Pinpoint the cell where the given text exists, returning its [x, y] midpoint coordinate. 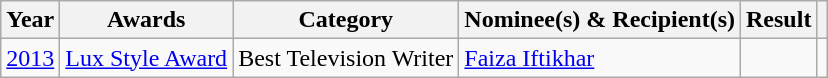
Category [346, 20]
Awards [146, 20]
Year [30, 20]
Best Television Writer [346, 58]
2013 [30, 58]
Result [779, 20]
Nominee(s) & Recipient(s) [600, 20]
Lux Style Award [146, 58]
Faiza Iftikhar [600, 58]
